Identify which cell holds the provided text, then report its (X, Y) central coordinate. 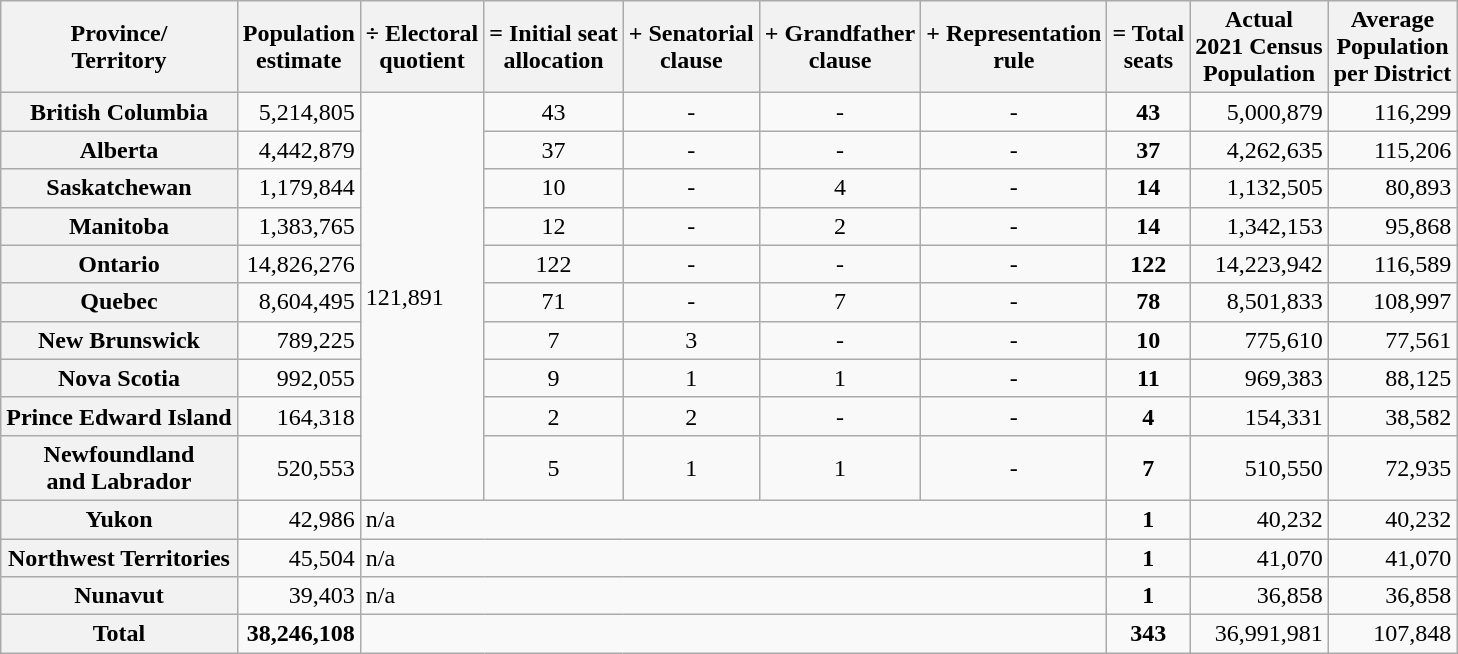
78 (1148, 302)
1,383,765 (298, 226)
8,501,833 (1259, 302)
Nunavut (119, 596)
Ontario (119, 264)
108,997 (1392, 302)
= Initial seat allocation (554, 47)
Prince Edward Island (119, 416)
775,610 (1259, 340)
9 (554, 378)
520,553 (298, 468)
Actual2021 CensusPopulation (1259, 47)
Nova Scotia (119, 378)
510,550 (1259, 468)
Quebec (119, 302)
88,125 (1392, 378)
42,986 (298, 519)
12 (554, 226)
+ Representationrule (1014, 47)
Province/Territory (119, 47)
1,342,153 (1259, 226)
5,214,805 (298, 112)
992,055 (298, 378)
1,179,844 (298, 188)
38,582 (1392, 416)
Alberta (119, 150)
1,132,505 (1259, 188)
77,561 (1392, 340)
4,442,879 (298, 150)
14,223,942 (1259, 264)
39,403 (298, 596)
+ Senatorialclause (691, 47)
14,826,276 (298, 264)
New Brunswick (119, 340)
154,331 (1259, 416)
116,589 (1392, 264)
72,935 (1392, 468)
Yukon (119, 519)
4,262,635 (1259, 150)
3 (691, 340)
121,891 (422, 297)
5,000,879 (1259, 112)
AveragePopulation per District (1392, 47)
Total (119, 634)
Manitoba (119, 226)
= Totalseats (1148, 47)
36,991,981 (1259, 634)
107,848 (1392, 634)
116,299 (1392, 112)
+ Grandfatherclause (840, 47)
38,246,108 (298, 634)
Population estimate (298, 47)
Newfoundland and Labrador (119, 468)
45,504 (298, 557)
343 (1148, 634)
÷ Electoral quotient (422, 47)
5 (554, 468)
95,868 (1392, 226)
80,893 (1392, 188)
11 (1148, 378)
115,206 (1392, 150)
Saskatchewan (119, 188)
8,604,495 (298, 302)
Northwest Territories (119, 557)
71 (554, 302)
164,318 (298, 416)
969,383 (1259, 378)
789,225 (298, 340)
British Columbia (119, 112)
